Provide the [X, Y] coordinate of the cell's center where the given text is located.  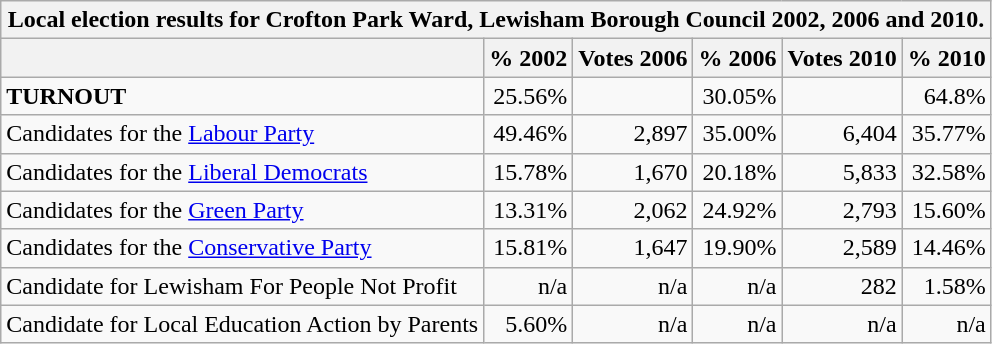
Candidates for the Labour Party [242, 134]
30.05% [738, 96]
% 2006 [738, 58]
TURNOUT [242, 96]
24.92% [738, 210]
Candidates for the Liberal Democrats [242, 172]
15.78% [528, 172]
19.90% [738, 248]
Candidates for the Conservative Party [242, 248]
1,670 [633, 172]
% 2002 [528, 58]
2,897 [633, 134]
Votes 2006 [633, 58]
Candidate for Local Education Action by Parents [242, 324]
14.46% [946, 248]
25.56% [528, 96]
20.18% [738, 172]
282 [842, 286]
15.81% [528, 248]
15.60% [946, 210]
1.58% [946, 286]
6,404 [842, 134]
5,833 [842, 172]
2,793 [842, 210]
2,589 [842, 248]
Candidates for the Green Party [242, 210]
13.31% [528, 210]
32.58% [946, 172]
2,062 [633, 210]
1,647 [633, 248]
64.8% [946, 96]
35.00% [738, 134]
Local election results for Crofton Park Ward, Lewisham Borough Council 2002, 2006 and 2010. [496, 20]
Votes 2010 [842, 58]
49.46% [528, 134]
35.77% [946, 134]
5.60% [528, 324]
% 2010 [946, 58]
Candidate for Lewisham For People Not Profit [242, 286]
